Capture the cell that displays the provided text and extract its (X, Y) central coordinate. 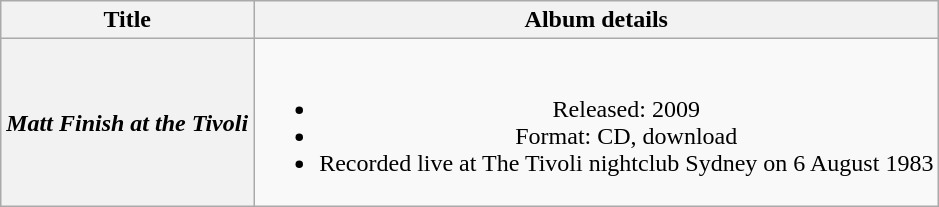
Matt Finish at the Tivoli (128, 122)
Released: 2009Format: CD, downloadRecorded live at The Tivoli nightclub Sydney on 6 August 1983 (596, 122)
Title (128, 20)
Album details (596, 20)
